Output the (x, y) coordinate of the center of the cell containing the given text.  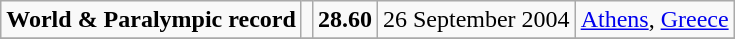
World & Paralympic record (152, 20)
26 September 2004 (476, 20)
28.60 (344, 20)
Athens, Greece (654, 20)
